Pinpoint the cell where the given text exists, returning its (x, y) midpoint coordinate. 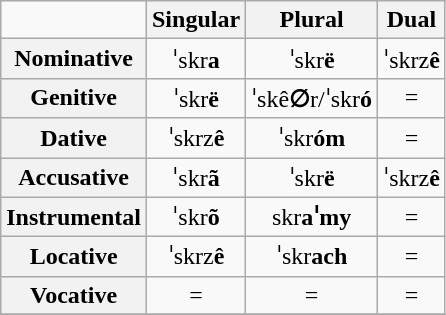
ˈskrach (312, 257)
ˈskróm (312, 138)
skraˈmy (312, 217)
Dative (74, 138)
Genitive (74, 98)
Nominative (74, 59)
ˈskra (196, 59)
Vocative (74, 295)
Singular (196, 20)
Dual (412, 20)
Accusative (74, 178)
ˈskrã (196, 178)
ˈskrõ (196, 217)
ˈskê∅r/ˈskró (312, 98)
Plural (312, 20)
Instrumental (74, 217)
Locative (74, 257)
